Capture the cell that displays the provided text and extract its [x, y] central coordinate. 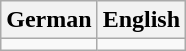
English [141, 20]
German [49, 20]
